Detect which cell encompasses the target text, then output its [X, Y] center coordinate. 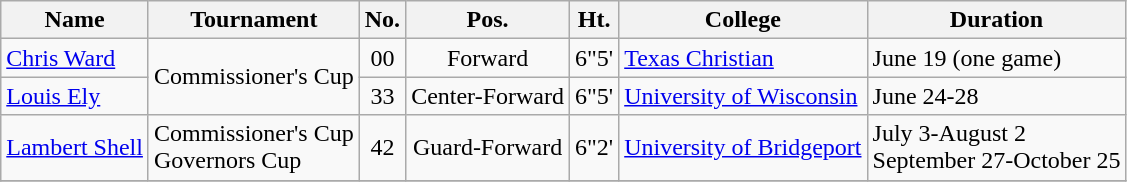
Texas Christian [743, 58]
00 [382, 58]
Center-Forward [488, 96]
College [743, 20]
Louis Ely [75, 96]
33 [382, 96]
Tournament [254, 20]
No. [382, 20]
Pos. [488, 20]
University of Bridgeport [743, 148]
Commissioner's Cup [254, 77]
Guard-Forward [488, 148]
July 3-August 2 September 27-October 25 [996, 148]
Duration [996, 20]
University of Wisconsin [743, 96]
6"2' [594, 148]
Ht. [594, 20]
Lambert Shell [75, 148]
June 24-28 [996, 96]
42 [382, 148]
Forward [488, 58]
Chris Ward [75, 58]
June 19 (one game) [996, 58]
Name [75, 20]
Commissioner's Cup Governors Cup [254, 148]
